Find where the given text appears and provide that cell's center as [x, y] coordinate. 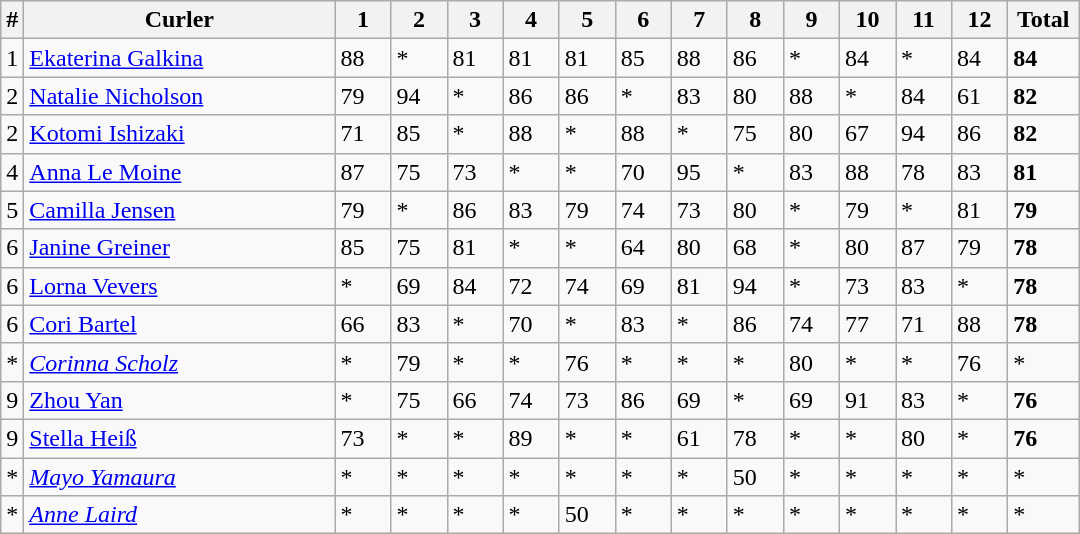
67 [867, 134]
Mayo Yamaura [180, 477]
95 [699, 172]
12 [980, 20]
3 [475, 20]
89 [531, 438]
Cori Bartel [180, 324]
91 [867, 400]
Zhou Yan [180, 400]
Stella Heiß [180, 438]
Ekaterina Galkina [180, 58]
11 [924, 20]
64 [643, 248]
Kotomi Ishizaki [180, 134]
72 [531, 286]
# [12, 20]
7 [699, 20]
Anna Le Moine [180, 172]
Natalie Nicholson [180, 96]
Corinna Scholz [180, 362]
Janine Greiner [180, 248]
Lorna Vevers [180, 286]
Total [1044, 20]
8 [755, 20]
Anne Laird [180, 515]
10 [867, 20]
Camilla Jensen [180, 210]
77 [867, 324]
Curler [180, 20]
68 [755, 248]
